Extract the (x, y) coordinate from the center of the cell holding the provided text.  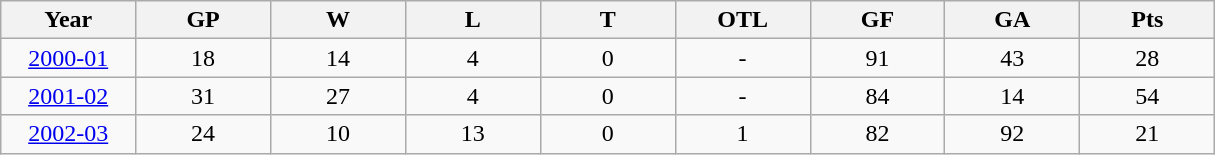
Pts (1148, 20)
13 (472, 134)
GP (204, 20)
2002-03 (68, 134)
OTL (742, 20)
T (608, 20)
84 (878, 96)
21 (1148, 134)
28 (1148, 58)
54 (1148, 96)
W (338, 20)
Year (68, 20)
43 (1012, 58)
GF (878, 20)
2001-02 (68, 96)
92 (1012, 134)
31 (204, 96)
1 (742, 134)
10 (338, 134)
18 (204, 58)
2000-01 (68, 58)
82 (878, 134)
27 (338, 96)
GA (1012, 20)
24 (204, 134)
91 (878, 58)
L (472, 20)
